Determine the (x, y) coordinate at the center of the cell enclosing the given text.  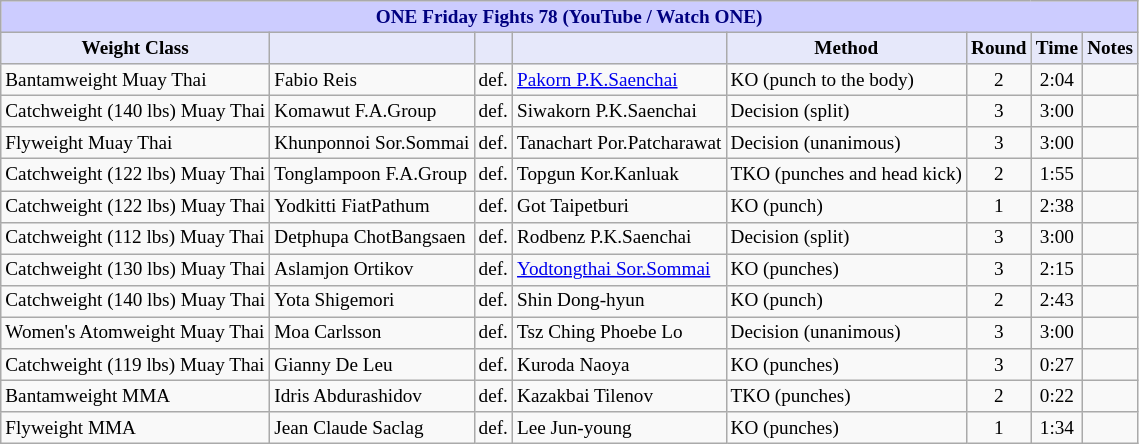
Tanachart Por.Patcharawat (619, 143)
Weight Class (136, 48)
ONE Friday Fights 78 (YouTube / Watch ONE) (570, 17)
Moa Carlsson (372, 333)
Aslamjon Ortikov (372, 270)
0:27 (1056, 365)
Flyweight Muay Thai (136, 143)
TKO (punches and head kick) (846, 175)
2:15 (1056, 270)
Bantamweight MMA (136, 396)
Gianny De Leu (372, 365)
Round (998, 48)
Yodtongthai Sor.Sommai (619, 270)
Got Taipetburi (619, 206)
Yota Shigemori (372, 301)
Women's Atomweight Muay Thai (136, 333)
1:34 (1056, 428)
KO (punch to the body) (846, 80)
Time (1056, 48)
Komawut F.A.Group (372, 111)
1:55 (1056, 175)
Method (846, 48)
Catchweight (112 lbs) Muay Thai (136, 238)
0:22 (1056, 396)
2:04 (1056, 80)
Kazakbai Tilenov (619, 396)
Bantamweight Muay Thai (136, 80)
Lee Jun-young (619, 428)
Detphupa ChotBangsaen (372, 238)
Catchweight (119 lbs) Muay Thai (136, 365)
Shin Dong-hyun (619, 301)
Idris Abdurashidov (372, 396)
Topgun Kor.Kanluak (619, 175)
Flyweight MMA (136, 428)
Rodbenz P.K.Saenchai (619, 238)
2:43 (1056, 301)
Catchweight (130 lbs) Muay Thai (136, 270)
TKO (punches) (846, 396)
Khunponnoi Sor.Sommai (372, 143)
Kuroda Naoya (619, 365)
Jean Claude Saclag (372, 428)
Yodkitti FiatPathum (372, 206)
Pakorn P.K.Saenchai (619, 80)
2:38 (1056, 206)
Tonglampoon F.A.Group (372, 175)
Notes (1110, 48)
Fabio Reis (372, 80)
Siwakorn P.K.Saenchai (619, 111)
Tsz Ching Phoebe Lo (619, 333)
